Pinpoint the cell where the given text exists, returning its (X, Y) midpoint coordinate. 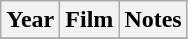
Film (90, 20)
Notes (153, 20)
Year (30, 20)
